For the text-containing cell, return its midpoint in (x, y) coordinate format. 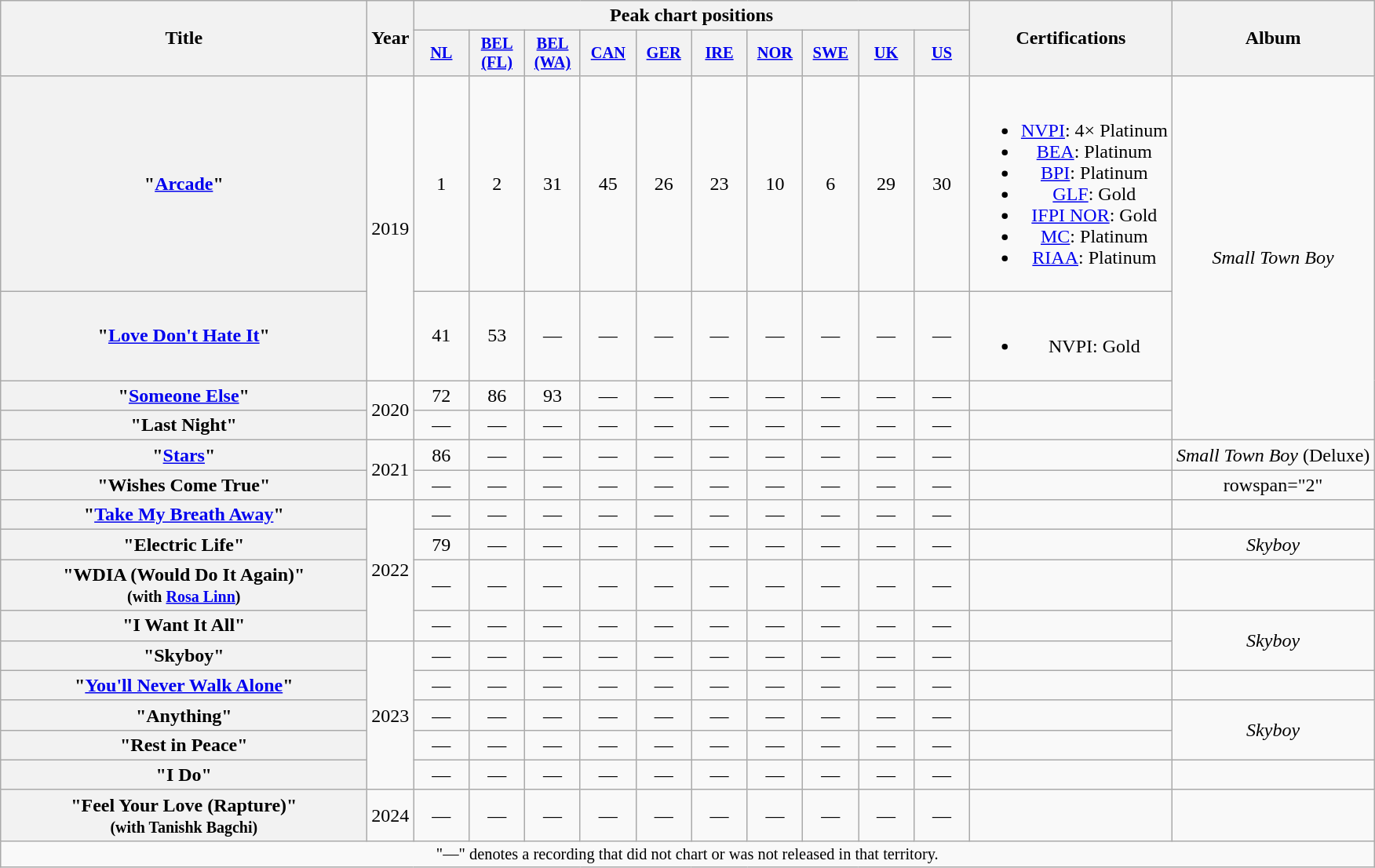
UK (887, 53)
23 (719, 184)
6 (830, 184)
2020 (391, 410)
79 (441, 545)
30 (942, 184)
2019 (391, 228)
10 (775, 184)
2 (498, 184)
"Someone Else" (184, 396)
US (942, 53)
"Take My Breath Away" (184, 515)
CAN (607, 53)
rowspan="2" (1273, 485)
"Arcade" (184, 184)
93 (553, 396)
"WDIA (Would Do It Again)"(with Rosa Linn) (184, 585)
NVPI: Gold (1070, 336)
Album (1273, 38)
72 (441, 396)
Year (391, 38)
Title (184, 38)
1 (441, 184)
SWE (830, 53)
Certifications (1070, 38)
"Electric Life" (184, 545)
"Feel Your Love (Rapture)"(with Tanishk Bagchi) (184, 815)
26 (664, 184)
2021 (391, 470)
GER (664, 53)
45 (607, 184)
29 (887, 184)
"Rest in Peace" (184, 745)
Small Town Boy (Deluxe) (1273, 455)
NOR (775, 53)
"Love Don't Hate It" (184, 336)
53 (498, 336)
Small Town Boy (1273, 257)
2024 (391, 815)
BEL(FL) (498, 53)
"Stars" (184, 455)
Peak chart positions (692, 16)
"Anything" (184, 715)
2023 (391, 715)
"You'll Never Walk Alone" (184, 685)
"Last Night" (184, 425)
41 (441, 336)
"I Want It All" (184, 625)
IRE (719, 53)
2022 (391, 570)
"Wishes Come True" (184, 485)
"I Do" (184, 775)
NL (441, 53)
NVPI: 4× PlatinumBEA: PlatinumBPI: PlatinumGLF: GoldIFPI NOR: GoldMC: PlatinumRIAA: Platinum (1070, 184)
"—" denotes a recording that did not chart or was not released in that territory. (687, 854)
31 (553, 184)
"Skyboy" (184, 655)
BEL(WA) (553, 53)
